Extract the (x, y) coordinate from the center of the cell holding the provided text.  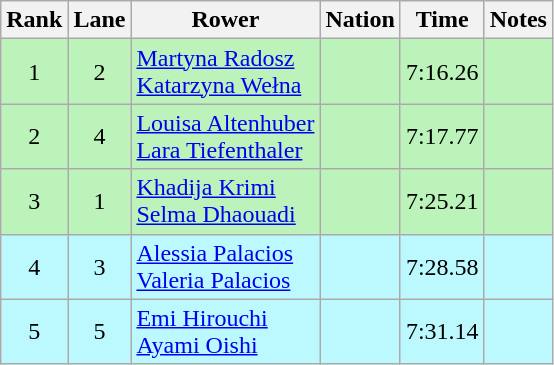
Martyna RadoszKatarzyna Wełna (226, 72)
7:31.14 (442, 332)
Rank (34, 20)
Nation (360, 20)
Rower (226, 20)
7:16.26 (442, 72)
Lane (100, 20)
7:25.21 (442, 202)
7:17.77 (442, 136)
Emi HirouchiAyami Oishi (226, 332)
Time (442, 20)
7:28.58 (442, 266)
Notes (518, 20)
Louisa AltenhuberLara Tiefenthaler (226, 136)
Khadija KrimiSelma Dhaouadi (226, 202)
Alessia PalaciosValeria Palacios (226, 266)
